Detect which cell encompasses the target text, then output its [x, y] center coordinate. 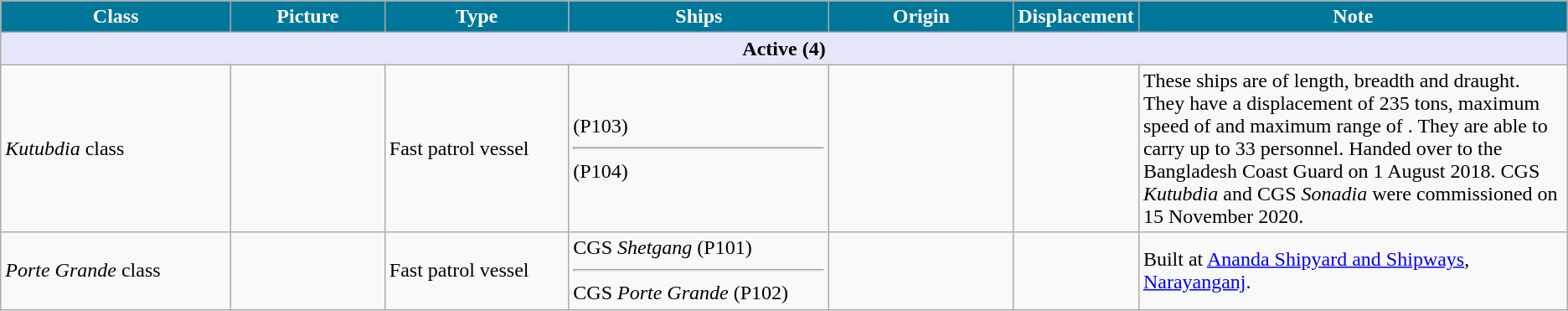
Active (4) [784, 49]
Displacement [1076, 17]
Built at Ananda Shipyard and Shipways, Narayanganj. [1353, 271]
Class [116, 17]
Ships [699, 17]
Origin [921, 17]
CGS Shetgang (P101)CGS Porte Grande (P102) [699, 271]
Kutubdia class [116, 148]
Type [476, 17]
Porte Grande class [116, 271]
Picture [308, 17]
(P103) (P104) [699, 148]
Note [1353, 17]
